Provide the [X, Y] coordinate of the cell's center where the given text is located.  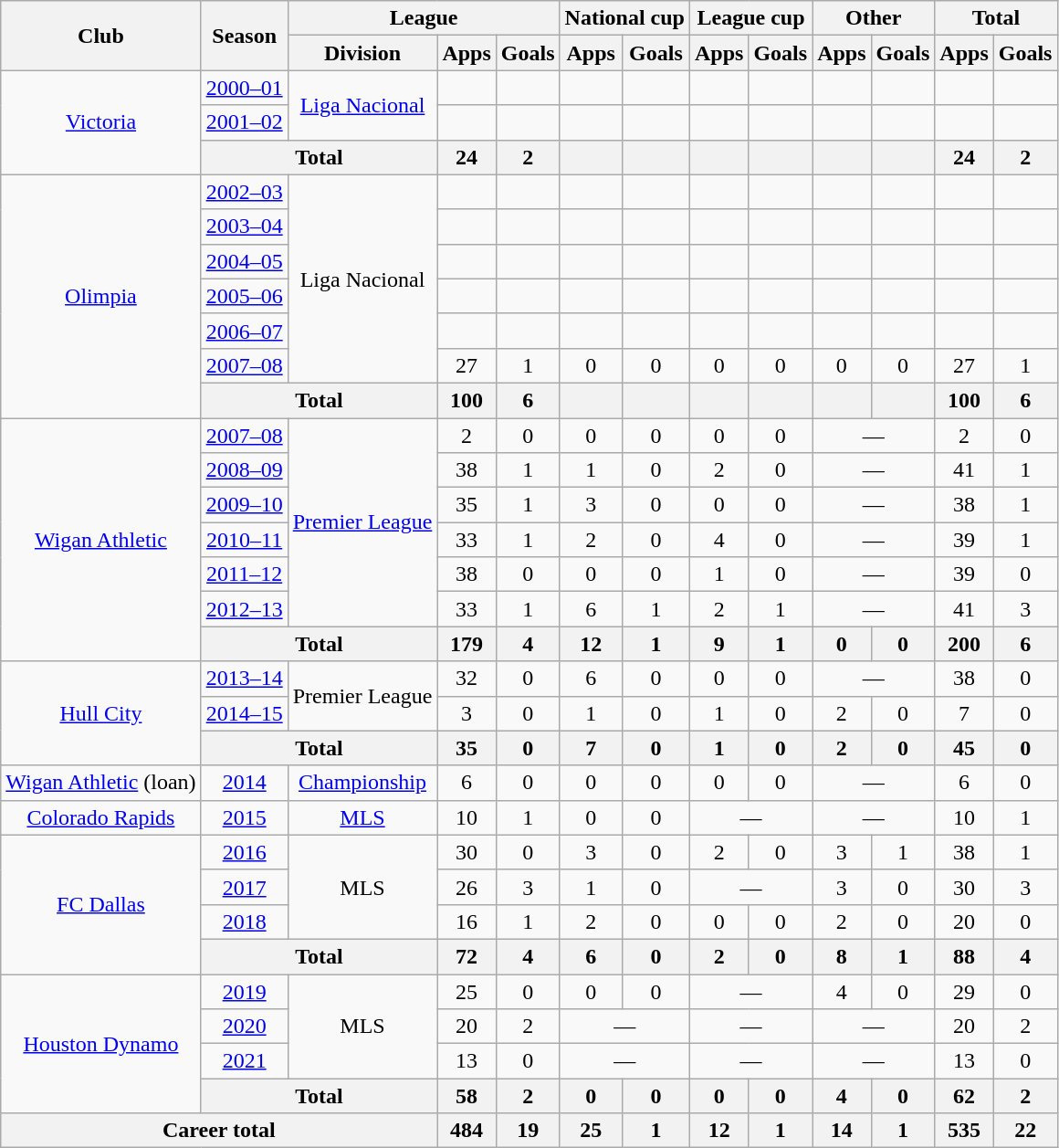
9 [718, 644]
Season [245, 36]
National cup [624, 18]
2002–03 [245, 192]
45 [964, 748]
Club [100, 36]
2003–04 [245, 226]
22 [1025, 1131]
2017 [245, 887]
200 [964, 644]
58 [467, 1096]
Wigan Athletic (loan) [100, 783]
2015 [245, 817]
2021 [245, 1061]
32 [467, 679]
Victoria [100, 122]
26 [467, 887]
Wigan Athletic [100, 540]
16 [467, 922]
19 [528, 1131]
2001–02 [245, 122]
29 [964, 991]
2020 [245, 1027]
179 [467, 644]
Career total [219, 1131]
2013–14 [245, 679]
2010–11 [245, 540]
2005–06 [245, 296]
2000–01 [245, 88]
2019 [245, 991]
FC Dallas [100, 904]
2011–12 [245, 574]
14 [842, 1131]
2018 [245, 922]
League cup [750, 18]
62 [964, 1096]
Olimpia [100, 296]
2008–09 [245, 470]
League [424, 18]
Championship [362, 783]
535 [964, 1131]
484 [467, 1131]
Houston Dynamo [100, 1043]
Other [874, 18]
2014–15 [245, 713]
8 [842, 956]
72 [467, 956]
Division [362, 53]
2014 [245, 783]
Colorado Rapids [100, 817]
2012–13 [245, 609]
Hull City [100, 713]
2009–10 [245, 505]
2006–07 [245, 331]
88 [964, 956]
2004–05 [245, 261]
2016 [245, 852]
